Output the (x, y) coordinate of the center of the cell containing the given text.  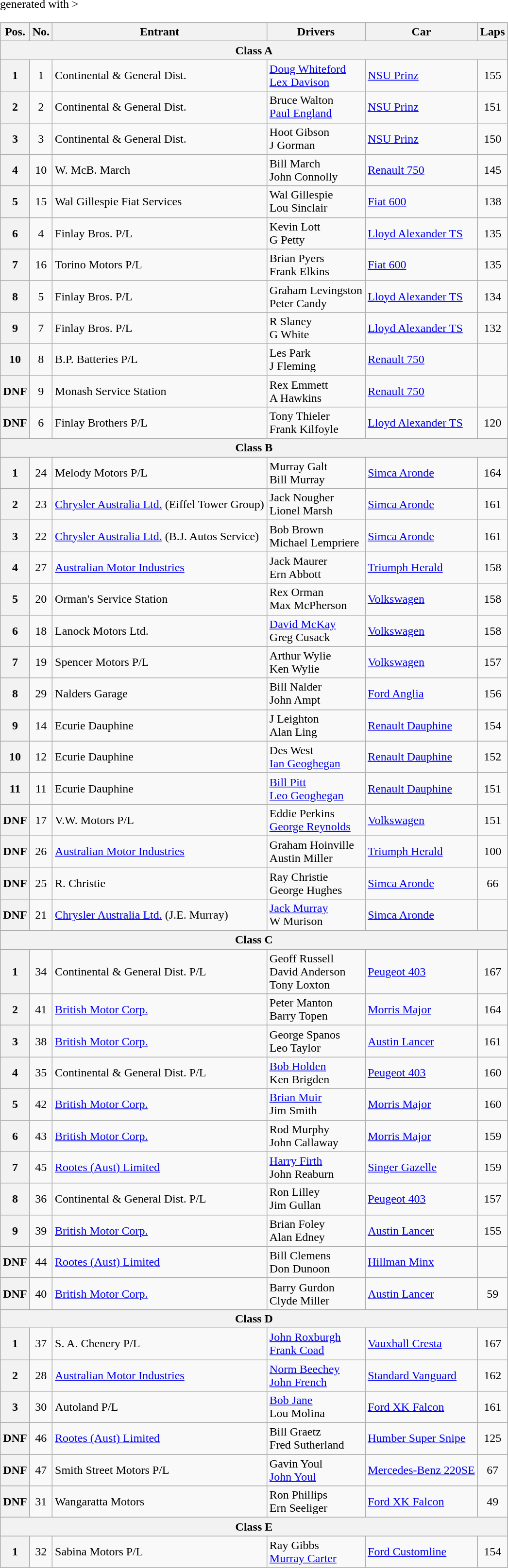
R. Christie (160, 883)
18 (41, 631)
17 (41, 820)
32 (41, 1552)
30 (41, 1407)
26 (41, 851)
67 (492, 1470)
Chrysler Australia Ltd. (J.E. Murray) (160, 915)
Jack NougherLionel Marsh (316, 505)
Murray GaltBill Murray (316, 473)
37 (41, 1343)
Bob HoldenKen Brigden (316, 1073)
Les ParkJ Fleming (316, 359)
125 (492, 1438)
12 (41, 757)
Class A (254, 50)
Singer Gazelle (422, 1168)
152 (492, 757)
43 (41, 1136)
19 (41, 662)
Ford Customline (422, 1552)
46 (41, 1438)
Peter MantonBarry Topen (316, 1009)
Wal Gillespie Fiat Services (160, 202)
Orman's Service Station (160, 599)
Drivers (316, 32)
Chrysler Australia Ltd. (Eiffel Tower Group) (160, 505)
23 (41, 505)
145 (492, 170)
Class D (254, 1319)
Des WestIan Geoghegan (316, 757)
45 (41, 1168)
25 (41, 883)
36 (41, 1199)
Brian FoleyAlan Edney (316, 1231)
39 (41, 1231)
14 (41, 725)
Brian MuirJim Smith (316, 1105)
28 (41, 1375)
Bruce WaltonPaul England (316, 107)
Rex OrmanMax McPherson (316, 599)
162 (492, 1375)
Rex EmmettA Hawkins (316, 391)
27 (41, 568)
35 (41, 1073)
Bill NalderJohn Ampt (316, 694)
Tony ThielerFrank Kilfoyle (316, 423)
No. (41, 32)
Gavin YoulJohn Youl (316, 1470)
29 (41, 694)
Entrant (160, 32)
66 (492, 883)
Ford Anglia (422, 694)
Wangaratta Motors (160, 1502)
44 (41, 1262)
34 (41, 972)
Bill ClemensDon Dunoon (316, 1262)
49 (492, 1502)
Barry GurdonClyde Miller (316, 1294)
21 (41, 915)
W. McB. March (160, 170)
Jack Murray W Murison (316, 915)
Brian PyersFrank Elkins (316, 265)
Finlay Brothers P/L (160, 423)
Monash Service Station (160, 391)
Wal GillespieLou Sinclair (316, 202)
41 (41, 1009)
Bob JaneLou Molina (316, 1407)
David McKayGreg Cusack (316, 631)
42 (41, 1105)
Hillman Minx (422, 1262)
Torino Motors P/L (160, 265)
22 (41, 536)
Ray GibbsMurray Carter (316, 1552)
Rod MurphyJohn Callaway (316, 1136)
Eddie PerkinsGeorge Reynolds (316, 820)
Nalders Garage (160, 694)
Norm BeecheyJohn French (316, 1375)
Class C (254, 940)
Ron LilleyJim Gullan (316, 1199)
40 (41, 1294)
59 (492, 1294)
20 (41, 599)
Bill MarchJohn Connolly (316, 170)
Bill PittLeo Geoghegan (316, 788)
Bill GraetzFred Sutherland (316, 1438)
Laps (492, 32)
Jack MaurerErn Abbott (316, 568)
156 (492, 694)
Smith Street Motors P/L (160, 1470)
150 (492, 139)
Geoff RussellDavid AndersonTony Loxton (316, 972)
George SpanosLeo Taylor (316, 1041)
Chrysler Australia Ltd. (B.J. Autos Service) (160, 536)
Graham HoinvilleAustin Miller (316, 851)
V.W. Motors P/L (160, 820)
Graham LevingstonPeter Candy (316, 296)
S. A. Chenery P/L (160, 1343)
138 (492, 202)
Sabina Motors P/L (160, 1552)
Spencer Motors P/L (160, 662)
31 (41, 1502)
Mercedes-Benz 220SE (422, 1470)
Lanock Motors Ltd. (160, 631)
Doug WhitefordLex Davison (316, 76)
15 (41, 202)
24 (41, 473)
47 (41, 1470)
J LeightonAlan Ling (316, 725)
Arthur WylieKen Wylie (316, 662)
16 (41, 265)
Ron PhillipsErn Seeliger (316, 1502)
Pos. (15, 32)
Standard Vanguard (422, 1375)
Harry FirthJohn Reaburn (316, 1168)
Ray ChristieGeorge Hughes (316, 883)
Class E (254, 1527)
Vauxhall Cresta (422, 1343)
Hoot GibsonJ Gorman (316, 139)
100 (492, 851)
134 (492, 296)
Bob BrownMichael Lempriere (316, 536)
132 (492, 328)
Melody Motors P/L (160, 473)
Kevin LottG Petty (316, 233)
Humber Super Snipe (422, 1438)
Car (422, 32)
John RoxburghFrank Coad (316, 1343)
Autoland P/L (160, 1407)
120 (492, 423)
Class B (254, 448)
R SlaneyG White (316, 328)
B.P. Batteries P/L (160, 359)
38 (41, 1041)
